Search for the cell housing the specified text and yield its [x, y] center coordinate. 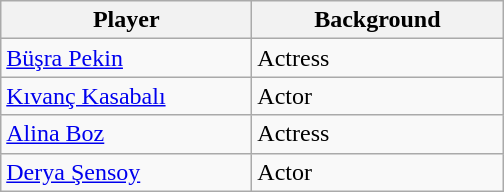
Player [126, 20]
Büşra Pekin [126, 58]
Kıvanç Kasabalı [126, 96]
Background [378, 20]
Alina Boz [126, 134]
Derya Şensoy [126, 172]
